From the cell containing the given text, extract its center point as (X, Y) coordinate. 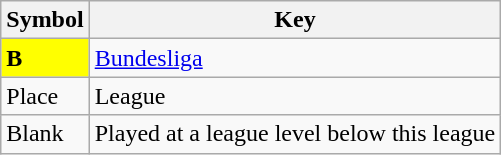
B (45, 58)
Played at a league level below this league (295, 134)
Symbol (45, 20)
Blank (45, 134)
League (295, 96)
Place (45, 96)
Bundesliga (295, 58)
Key (295, 20)
